Return [X, Y] of the center of cell containing provided text 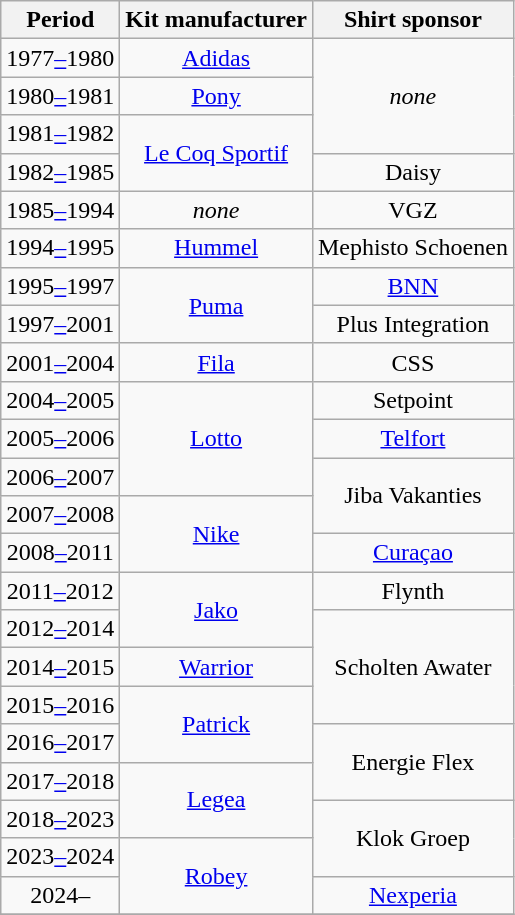
Nike [216, 534]
Robey [216, 876]
Jako [216, 610]
2004–2005 [60, 400]
Hummel [216, 248]
CSS [412, 362]
BNN [412, 286]
Shirt sponsor [412, 20]
2006–2007 [60, 477]
2011–2012 [60, 591]
1997–2001 [60, 324]
Setpoint [412, 400]
Daisy [412, 172]
1994–1995 [60, 248]
2005–2006 [60, 438]
Pony [216, 96]
Fila [216, 362]
2024– [60, 895]
1985–1994 [60, 210]
2012–2014 [60, 629]
2017–2018 [60, 781]
1981–1982 [60, 134]
Curaçao [412, 553]
Adidas [216, 58]
Patrick [216, 724]
Scholten Awater [412, 667]
Plus Integration [412, 324]
Le Coq Sportif [216, 153]
Warrior [216, 667]
Energie Flex [412, 762]
VGZ [412, 210]
Period [60, 20]
Puma [216, 305]
Lotto [216, 438]
1982–1985 [60, 172]
Mephisto Schoenen [412, 248]
Telfort [412, 438]
Klok Groep [412, 838]
2007–2008 [60, 515]
Flynth [412, 591]
1995–1997 [60, 286]
1980–1981 [60, 96]
2023–2024 [60, 857]
2016–2017 [60, 743]
Nexperia [412, 895]
Legea [216, 800]
2018–2023 [60, 819]
2015–2016 [60, 705]
Jiba Vakanties [412, 496]
2001–2004 [60, 362]
Kit manufacturer [216, 20]
2008–2011 [60, 553]
2014–2015 [60, 667]
1977–1980 [60, 58]
